Output the [X, Y] coordinate of the center of the cell containing the given text.  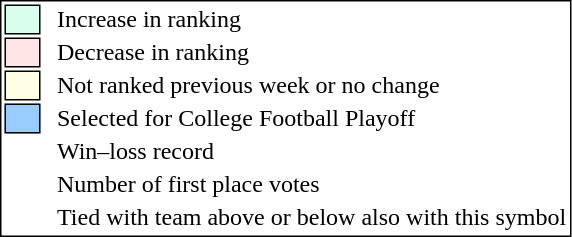
Number of first place votes [312, 185]
Selected for College Football Playoff [312, 119]
Not ranked previous week or no change [312, 85]
Tied with team above or below also with this symbol [312, 217]
Win–loss record [312, 151]
Decrease in ranking [312, 53]
Increase in ranking [312, 19]
